Provide the (X, Y) coordinate of the cell's center where the given text is located.  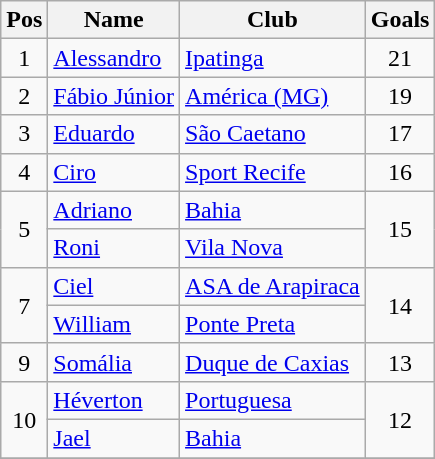
Somália (114, 362)
William (114, 324)
Héverton (114, 400)
Roni (114, 248)
10 (24, 419)
Name (114, 20)
Alessandro (114, 58)
Portuguesa (273, 400)
América (MG) (273, 96)
Sport Recife (273, 172)
Adriano (114, 210)
16 (400, 172)
Ciel (114, 286)
4 (24, 172)
Pos (24, 20)
12 (400, 419)
Eduardo (114, 134)
14 (400, 305)
19 (400, 96)
13 (400, 362)
Vila Nova (273, 248)
17 (400, 134)
21 (400, 58)
Fábio Júnior (114, 96)
7 (24, 305)
2 (24, 96)
Duque de Caxias (273, 362)
Ipatinga (273, 58)
Ciro (114, 172)
São Caetano (273, 134)
1 (24, 58)
Jael (114, 438)
9 (24, 362)
15 (400, 229)
Ponte Preta (273, 324)
Goals (400, 20)
5 (24, 229)
3 (24, 134)
ASA de Arapiraca (273, 286)
Club (273, 20)
